Pinpoint the cell where the given text exists, returning its (x, y) midpoint coordinate. 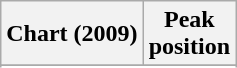
Peakposition (189, 34)
Chart (2009) (72, 34)
